Scan for the cell matching the given text and deliver its (X, Y) coordinate at center. 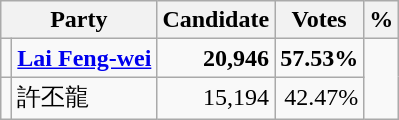
Candidate (216, 20)
Party (79, 20)
許丕龍 (84, 98)
% (382, 20)
57.53% (320, 58)
20,946 (216, 58)
Votes (320, 20)
Lai Feng-wei (84, 58)
42.47% (320, 98)
15,194 (216, 98)
